Output the [x, y] coordinate of the center of the cell containing the given text.  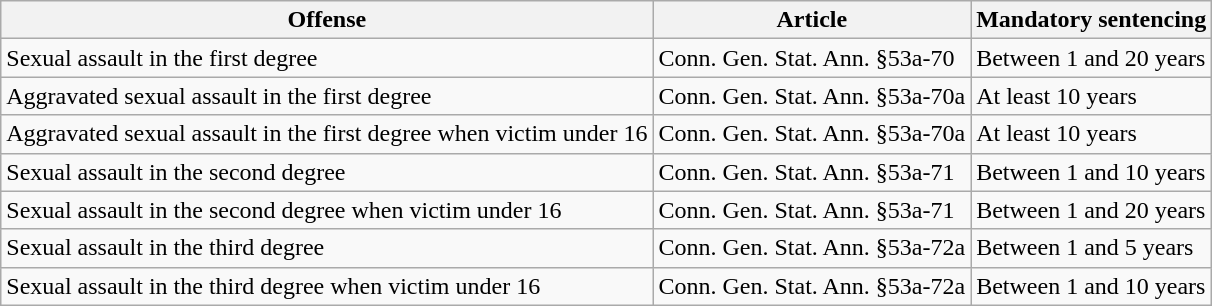
Sexual assault in the third degree when victim under 16 [327, 286]
Between 1 and 5 years [1092, 248]
Sexual assault in the third degree [327, 248]
Sexual assault in the second degree when victim under 16 [327, 210]
Mandatory sentencing [1092, 20]
Article [812, 20]
Conn. Gen. Stat. Ann. §53a-70 [812, 58]
Sexual assault in the second degree [327, 172]
Offense [327, 20]
Sexual assault in the first degree [327, 58]
Aggravated sexual assault in the first degree when victim under 16 [327, 134]
Aggravated sexual assault in the first degree [327, 96]
